From the cell containing the given text, extract its center point as [X, Y] coordinate. 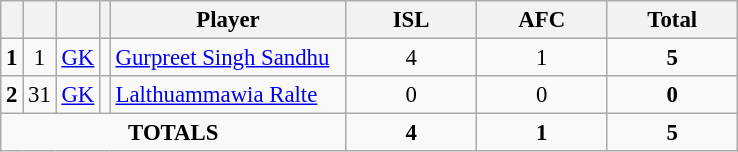
Gurpreet Singh Sandhu [228, 58]
Lalthuammawia Ralte [228, 95]
TOTALS [174, 133]
Total [672, 20]
2 [12, 95]
Player [228, 20]
AFC [542, 20]
ISL [412, 20]
31 [40, 95]
